Locate the cell with the specified text and output its (X, Y) center coordinate. 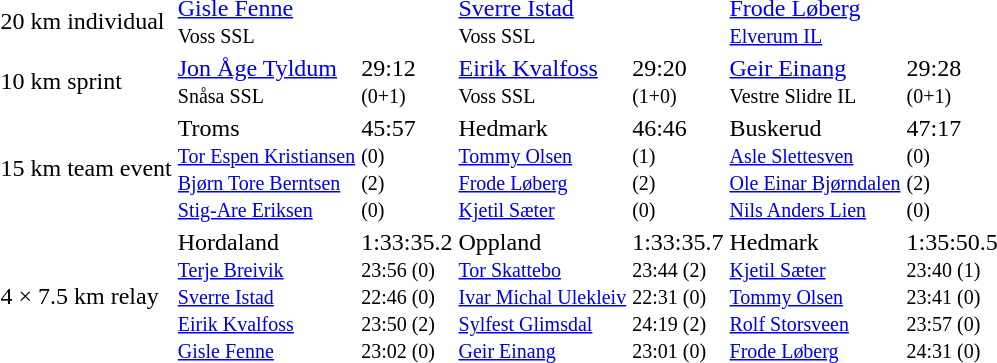
HedmarkTommy OlsenFrode LøbergKjetil Sæter (542, 168)
BuskerudAsle SlettesvenOle Einar BjørndalenNils Anders Lien (815, 168)
45:57(0)(2)(0) (407, 168)
Eirik KvalfossVoss SSL (542, 82)
46:46(1)(2)(0) (678, 168)
29:20(1+0) (678, 82)
Jon Åge TyldumSnåsa SSL (266, 82)
Geir EinangVestre Slidre IL (815, 82)
TromsTor Espen KristiansenBjørn Tore BerntsenStig-Are Eriksen (266, 168)
29:12(0+1) (407, 82)
